Pinpoint the cell where the given text exists, returning its [X, Y] midpoint coordinate. 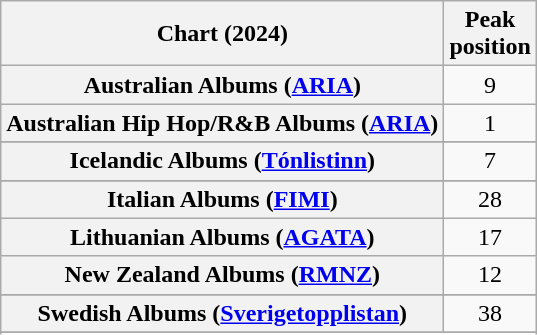
Italian Albums (FIMI) [222, 199]
38 [490, 313]
Australian Hip Hop/R&B Albums (ARIA) [222, 123]
New Zealand Albums (RMNZ) [222, 275]
28 [490, 199]
Chart (2024) [222, 34]
Icelandic Albums (Tónlistinn) [222, 161]
17 [490, 237]
12 [490, 275]
Australian Albums (ARIA) [222, 85]
Peakposition [490, 34]
Lithuanian Albums (AGATA) [222, 237]
7 [490, 161]
1 [490, 123]
9 [490, 85]
Swedish Albums (Sverigetopplistan) [222, 313]
